Pinpoint the cell where the given text exists, returning its (x, y) midpoint coordinate. 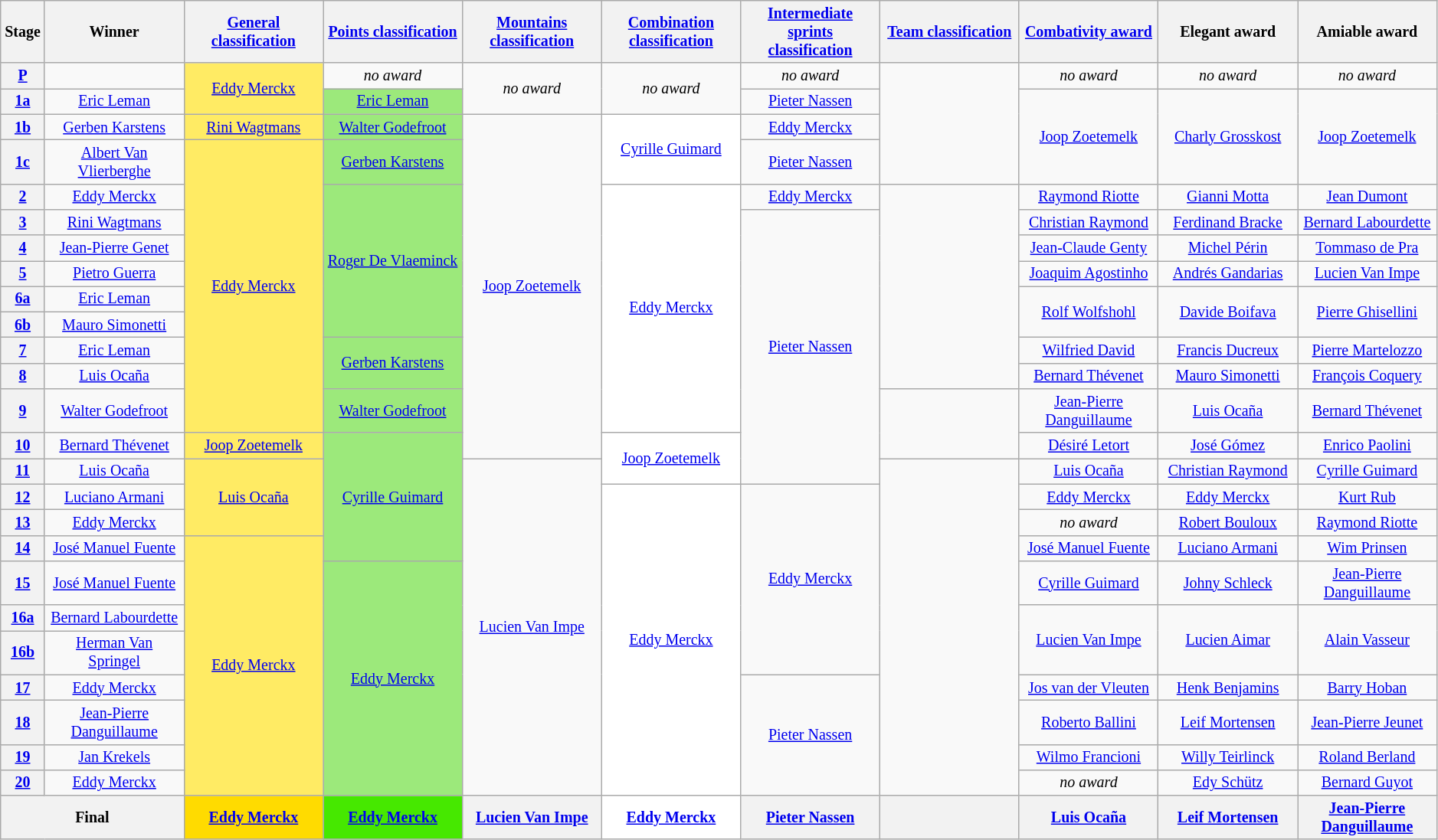
Wilfried David (1089, 351)
1a (23, 101)
Alain Vasseur (1368, 640)
Henk Benjamins (1228, 688)
Francis Ducreux (1228, 351)
Willy Teirlinck (1228, 757)
Mountains classification (532, 32)
Combination classification (671, 32)
François Coquery (1368, 377)
Roberto Ballini (1089, 723)
Johny Schleck (1228, 583)
7 (23, 351)
6a (23, 299)
15 (23, 583)
Andrés Gandarias (1228, 274)
4 (23, 248)
14 (23, 548)
Tommaso de Pra (1368, 248)
8 (23, 377)
Pierre Ghisellini (1368, 312)
Pietro Guerra (114, 274)
Roger De Vlaeminck (393, 260)
José Gómez (1228, 446)
Rolf Wolfshohl (1089, 312)
Jean Dumont (1368, 196)
1c (23, 162)
6b (23, 325)
Désiré Letort (1089, 446)
3 (23, 222)
12 (23, 498)
Charly Grosskost (1228, 136)
Barry Hoban (1368, 688)
Pierre Martelozzo (1368, 351)
1b (23, 127)
Michel Périn (1228, 248)
Wilmo Francioni (1089, 757)
Jean-Pierre Jeunet (1368, 723)
Intermediate sprints classification (811, 32)
Amiable award (1368, 32)
13 (23, 522)
Jos van der Vleuten (1089, 688)
Jean-Claude Genty (1089, 248)
Bernard Guyot (1368, 783)
P (23, 77)
Stage (23, 32)
Herman Van Springel (114, 652)
2 (23, 196)
20 (23, 783)
Winner (114, 32)
Jean-Pierre Genet (114, 248)
Edy Schütz (1228, 783)
Albert Van Vlierberghe (114, 162)
Davide Boifava (1228, 312)
Robert Bouloux (1228, 522)
Team classification (949, 32)
9 (23, 410)
Points classification (393, 32)
Ferdinand Bracke (1228, 222)
Kurt Rub (1368, 498)
Final (92, 818)
General classification (254, 32)
Wim Prinsen (1368, 548)
5 (23, 274)
Elegant award (1228, 32)
19 (23, 757)
16b (23, 652)
18 (23, 723)
Enrico Paolini (1368, 446)
Gianni Motta (1228, 196)
17 (23, 688)
Jan Krekels (114, 757)
16a (23, 617)
Lucien Aimar (1228, 640)
11 (23, 472)
Joaquim Agostinho (1089, 274)
Combativity award (1089, 32)
Roland Berland (1368, 757)
10 (23, 446)
